Return the [x, y] coordinate for the center point of the cell that contains the specified text.  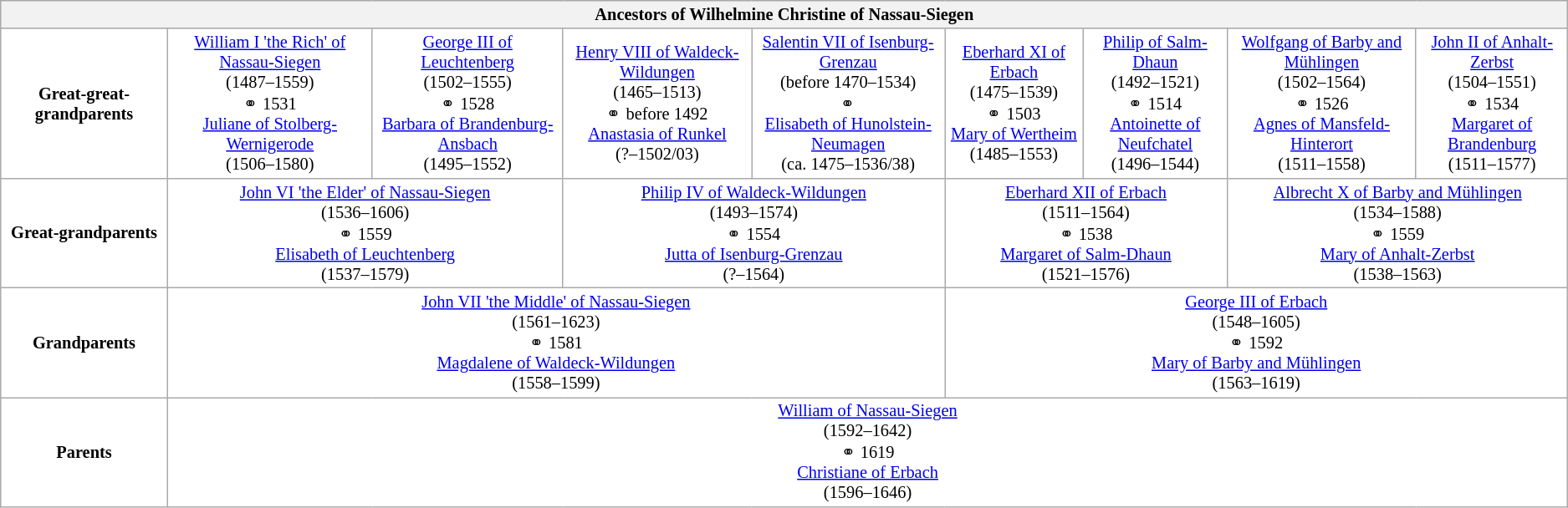
Salentin VII of Isenburg-Grenzau(before 1470–1534)⚭Elisabeth of Hunolstein-Neumagen(ca. 1475–1536/38) [848, 104]
William I 'the Rich' of Nassau-Siegen(1487–1559)⚭ 1531Juliane of Stolberg-Wernigerode(1506–1580) [269, 104]
John VI 'the Elder' of Nassau-Siegen(1536–1606)⚭ 1559Elisabeth of Leuchtenberg(1537–1579) [365, 232]
Grandparents [84, 343]
Eberhard XII of Erbach(1511–1564)⚭ 1538Margaret of Salm-Dhaun(1521–1576) [1086, 232]
William of Nassau-Siegen(1592–1642)⚭ 1619Christiane of Erbach(1596–1646) [868, 451]
John VII 'the Middle' of Nassau-Siegen(1561–1623)⚭ 1581Magdalene of Waldeck-Wildungen(1558–1599) [555, 343]
Eberhard XI of Erbach(1475–1539)⚭ 1503Mary of Wertheim(1485–1553) [1014, 104]
Great-grandparents [84, 232]
John II of Anhalt-Zerbst(1504–1551)⚭ 1534Margaret of Brandenburg(1511–1577) [1492, 104]
George III of Erbach(1548–1605)⚭ 1592Mary of Barby and Mühlingen(1563–1619) [1256, 343]
Philip of Salm-Dhaun(1492–1521)⚭ 1514Antoinette of Neufchatel(1496–1544) [1155, 104]
Wolfgang of Barby and Mühlingen(1502–1564)⚭ 1526Agnes of Mansfeld-Hinterort(1511–1558) [1321, 104]
Ancestors of Wilhelmine Christine of Nassau-Siegen [784, 14]
Henry VIII of Waldeck-Wildungen(1465–1513)⚭ before 1492Anastasia of Runkel(?–1502/03) [657, 104]
Philip IV of Waldeck-Wildungen(1493–1574)⚭ 1554Jutta of Isenburg-Grenzau(?–1564) [753, 232]
Albrecht X of Barby and Mühlingen(1534–1588)⚭ 1559Mary of Anhalt-Zerbst(1538–1563) [1397, 232]
Great-great-grandparents [84, 104]
George III of Leuchtenberg(1502–1555)⚭ 1528Barbara of Brandenburg-Ansbach(1495–1552) [467, 104]
Parents [84, 451]
